Extract the [X, Y] coordinate from the center of the cell holding the provided text.  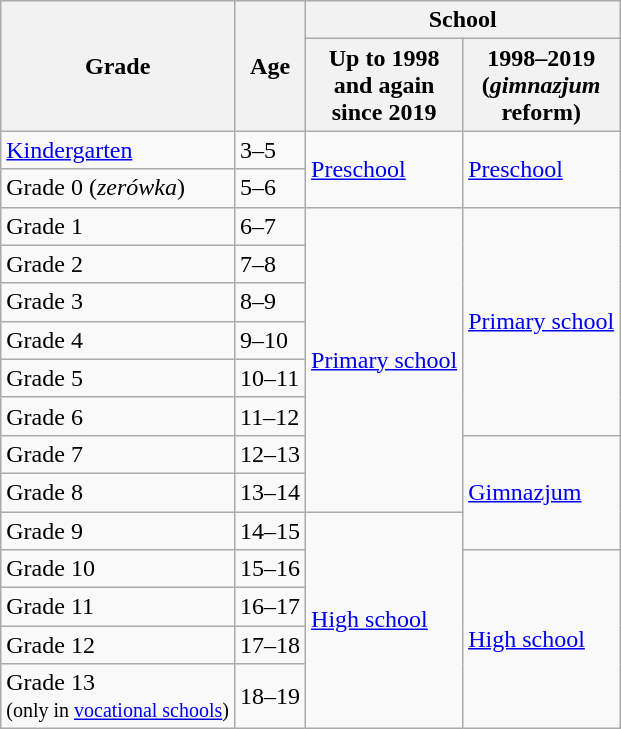
Grade 7 [118, 454]
Grade 11 [118, 607]
15–16 [270, 569]
7–8 [270, 264]
12–13 [270, 454]
Grade 4 [118, 340]
6–7 [270, 226]
Age [270, 66]
Grade 6 [118, 416]
Grade [118, 66]
Grade 5 [118, 378]
Kindergarten [118, 150]
Grade 1 [118, 226]
8–9 [270, 302]
10–11 [270, 378]
1998–2019(gimnazjumreform) [542, 85]
16–17 [270, 607]
Grade 0 (zerówka) [118, 188]
Gimnazjum [542, 492]
14–15 [270, 531]
Grade 9 [118, 531]
Up to 1998and againsince 2019 [384, 85]
Grade 13(only in vocational schools) [118, 696]
5–6 [270, 188]
18–19 [270, 696]
9–10 [270, 340]
3–5 [270, 150]
Grade 10 [118, 569]
17–18 [270, 645]
13–14 [270, 492]
Grade 12 [118, 645]
Grade 2 [118, 264]
Grade 8 [118, 492]
School [463, 20]
Grade 3 [118, 302]
11–12 [270, 416]
